Find where the given text appears and provide that cell's center as (X, Y) coordinate. 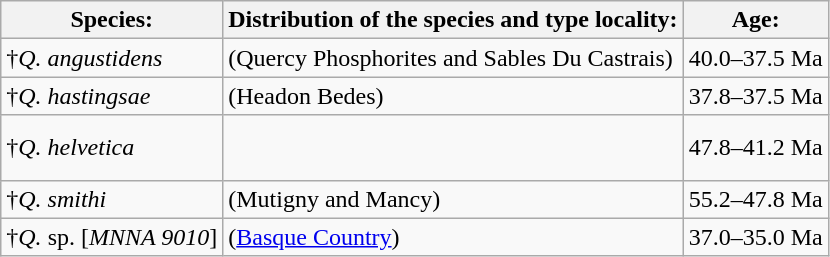
(Mutigny and Mancy) (453, 199)
37.0–35.0 Ma (756, 237)
†Q. angustidens (112, 58)
37.8–37.5 Ma (756, 96)
Species: (112, 20)
Age: (756, 20)
(Basque Country) (453, 237)
Distribution of the species and type locality: (453, 20)
40.0–37.5 Ma (756, 58)
†Q. sp. [MNNA 9010] (112, 237)
†Q. hastingsae (112, 96)
47.8–41.2 Ma (756, 148)
†Q. smithi (112, 199)
(Headon Bedes) (453, 96)
†Q. helvetica (112, 148)
(Quercy Phosphorites and Sables Du Castrais) (453, 58)
55.2–47.8 Ma (756, 199)
